Capture the cell that displays the provided text and extract its (x, y) central coordinate. 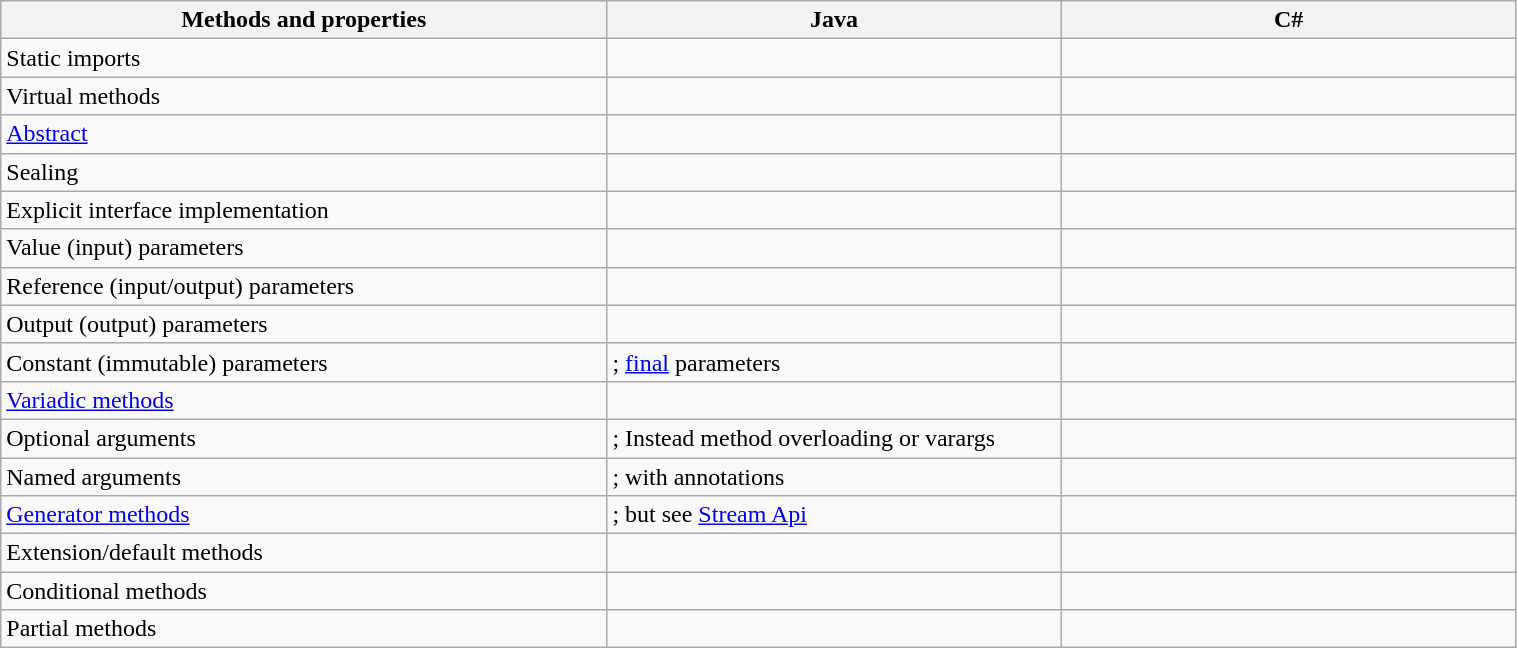
; final parameters (834, 362)
Output (output) parameters (304, 324)
; Instead method overloading or varargs (834, 438)
Abstract (304, 134)
Methods and properties (304, 20)
Named arguments (304, 477)
Java (834, 20)
Virtual methods (304, 96)
; with annotations (834, 477)
Explicit interface implementation (304, 210)
; but see Stream Api (834, 515)
Conditional methods (304, 591)
C# (1288, 20)
Sealing (304, 172)
Variadic methods (304, 400)
Generator methods (304, 515)
Constant (immutable) parameters (304, 362)
Reference (input/output) parameters (304, 286)
Extension/default methods (304, 553)
Value (input) parameters (304, 248)
Partial methods (304, 629)
Optional arguments (304, 438)
Static imports (304, 58)
